Detect which cell encompasses the target text, then output its (X, Y) center coordinate. 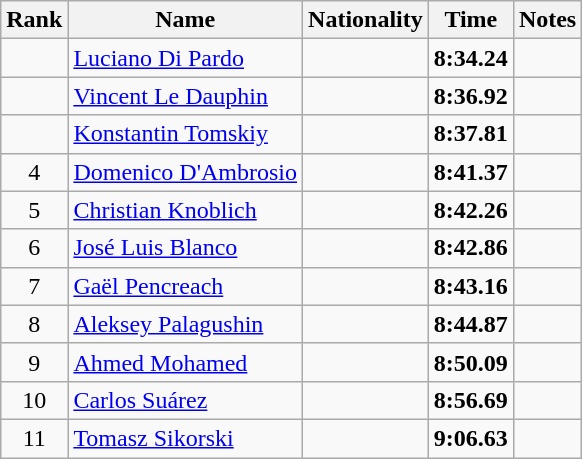
8:50.09 (470, 362)
6 (34, 248)
10 (34, 400)
Luciano Di Pardo (186, 58)
5 (34, 210)
8:37.81 (470, 134)
8:42.26 (470, 210)
Christian Knoblich (186, 210)
8:44.87 (470, 324)
Aleksey Palagushin (186, 324)
11 (34, 438)
4 (34, 172)
Time (470, 20)
Gaël Pencreach (186, 286)
Tomasz Sikorski (186, 438)
9 (34, 362)
Vincent Le Dauphin (186, 96)
Konstantin Tomskiy (186, 134)
8:41.37 (470, 172)
Rank (34, 20)
Ahmed Mohamed (186, 362)
8:34.24 (470, 58)
José Luis Blanco (186, 248)
8:36.92 (470, 96)
8:56.69 (470, 400)
Name (186, 20)
9:06.63 (470, 438)
Nationality (366, 20)
8:42.86 (470, 248)
Notes (547, 20)
8:43.16 (470, 286)
8 (34, 324)
Carlos Suárez (186, 400)
7 (34, 286)
Domenico D'Ambrosio (186, 172)
